Search for the cell housing the specified text and yield its (X, Y) center coordinate. 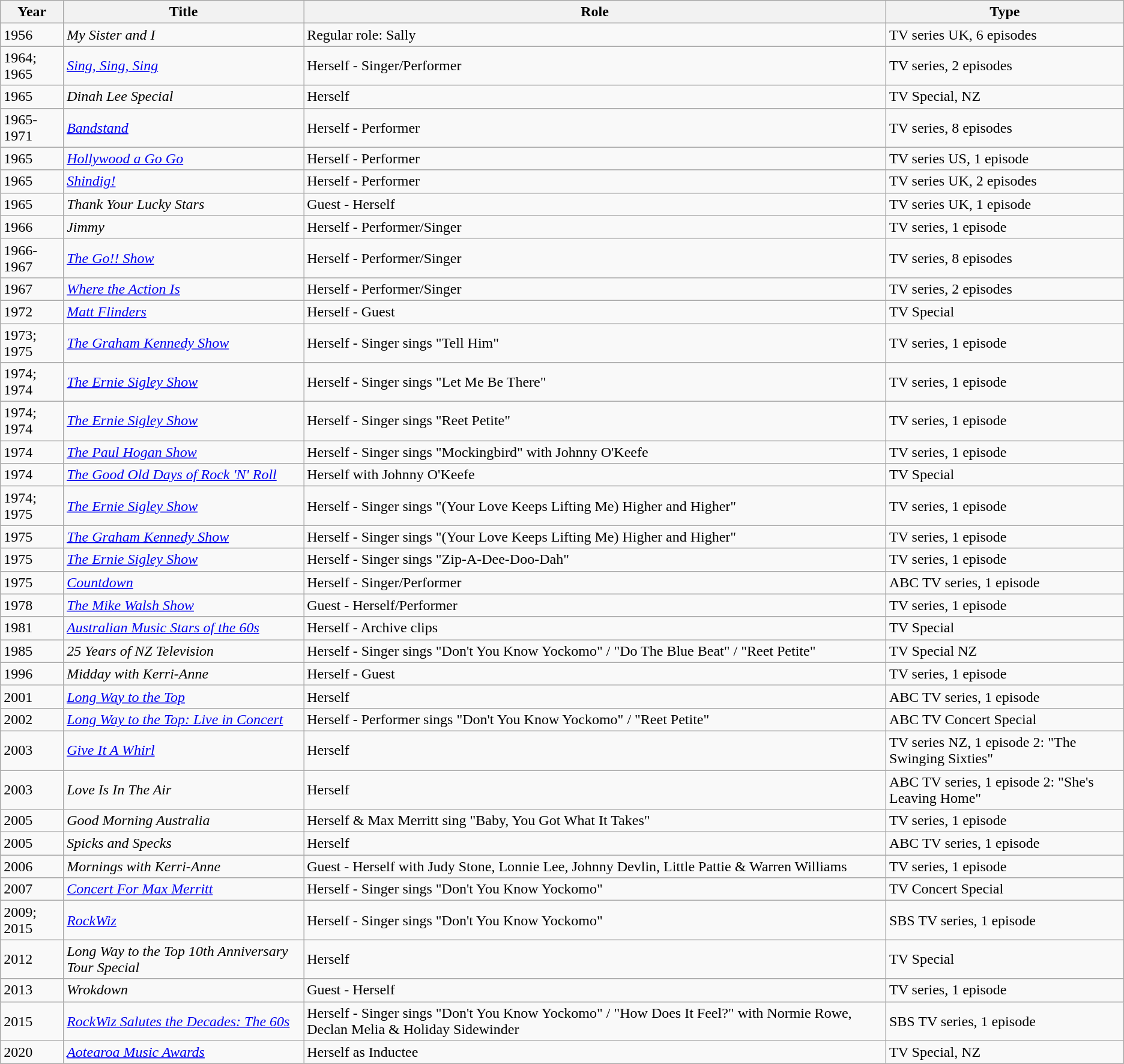
Type (1005, 12)
Title (184, 12)
RockWiz Salutes the Decades: The 60s (184, 1021)
Herself as Inductee (595, 1052)
25 Years of NZ Television (184, 651)
TV Concert Special (1005, 889)
TV Special NZ (1005, 651)
Herself - Singer sings "Zip-A-Dee-Doo-Dah" (595, 560)
2009; 2015 (32, 920)
Dinah Lee Special (184, 97)
TV series UK, 1 episode (1005, 204)
1965-1971 (32, 127)
2013 (32, 990)
Guest - Herself/Performer (595, 605)
Long Way to the Top (184, 697)
Shindig! (184, 181)
My Sister and I (184, 35)
2012 (32, 960)
Sing, Sing, Sing (184, 66)
1981 (32, 628)
The Good Old Days of Rock 'N' Roll (184, 475)
1985 (32, 651)
1964; 1965 (32, 66)
ABC TV series, 1 episode 2: "She's Leaving Home" (1005, 789)
The Go!! Show (184, 258)
Herself - Singer sings "Let Me Be There" (595, 382)
Midday with Kerri-Anne (184, 674)
Matt Flinders (184, 312)
Concert For Max Merritt (184, 889)
ABC TV Concert Special (1005, 719)
Herself - Singer sings "Don't You Know Yockomo" / "How Does It Feel?" with Normie Rowe, Declan Melia & Holiday Sidewinder (595, 1021)
TV series UK, 2 episodes (1005, 181)
Herself - Archive clips (595, 628)
The Mike Walsh Show (184, 605)
TV series UK, 6 episodes (1005, 35)
2007 (32, 889)
Herself with Johnny O'Keefe (595, 475)
1973; 1975 (32, 342)
Good Morning Australia (184, 821)
Love Is In The Air (184, 789)
2015 (32, 1021)
Hollywood a Go Go (184, 159)
Herself - Singer sings "Mockingbird" with Johnny O'Keefe (595, 452)
TV series NZ, 1 episode 2: "The Swinging Sixties" (1005, 751)
Give It A Whirl (184, 751)
Herself - Singer sings "Tell Him" (595, 342)
Australian Music Stars of the 60s (184, 628)
Herself - Singer sings "Reet Petite" (595, 422)
Guest - Herself with Judy Stone, Lonnie Lee, Johnny Devlin, Little Pattie & Warren Williams (595, 866)
1956 (32, 35)
1974; 1975 (32, 506)
Mornings with Kerri-Anne (184, 866)
2020 (32, 1052)
The Paul Hogan Show (184, 452)
1972 (32, 312)
Where the Action Is (184, 289)
1967 (32, 289)
Long Way to the Top: Live in Concert (184, 719)
1978 (32, 605)
Herself & Max Merritt sing "Baby, You Got What It Takes" (595, 821)
2006 (32, 866)
1966 (32, 227)
TV series US, 1 episode (1005, 159)
Year (32, 12)
2002 (32, 719)
Aotearoa Music Awards (184, 1052)
RockWiz (184, 920)
Long Way to the Top 10th Anniversary Tour Special (184, 960)
Bandstand (184, 127)
Thank Your Lucky Stars (184, 204)
Herself - Performer sings "Don't You Know Yockomo" / "Reet Petite" (595, 719)
1996 (32, 674)
Countdown (184, 582)
Herself - Singer sings "Don't You Know Yockomo" / "Do The Blue Beat" / "Reet Petite" (595, 651)
Wrokdown (184, 990)
1966-1967 (32, 258)
Regular role: Sally (595, 35)
2001 (32, 697)
Role (595, 12)
Spicks and Specks (184, 844)
Jimmy (184, 227)
